Return (X, Y) of the center of cell containing provided text 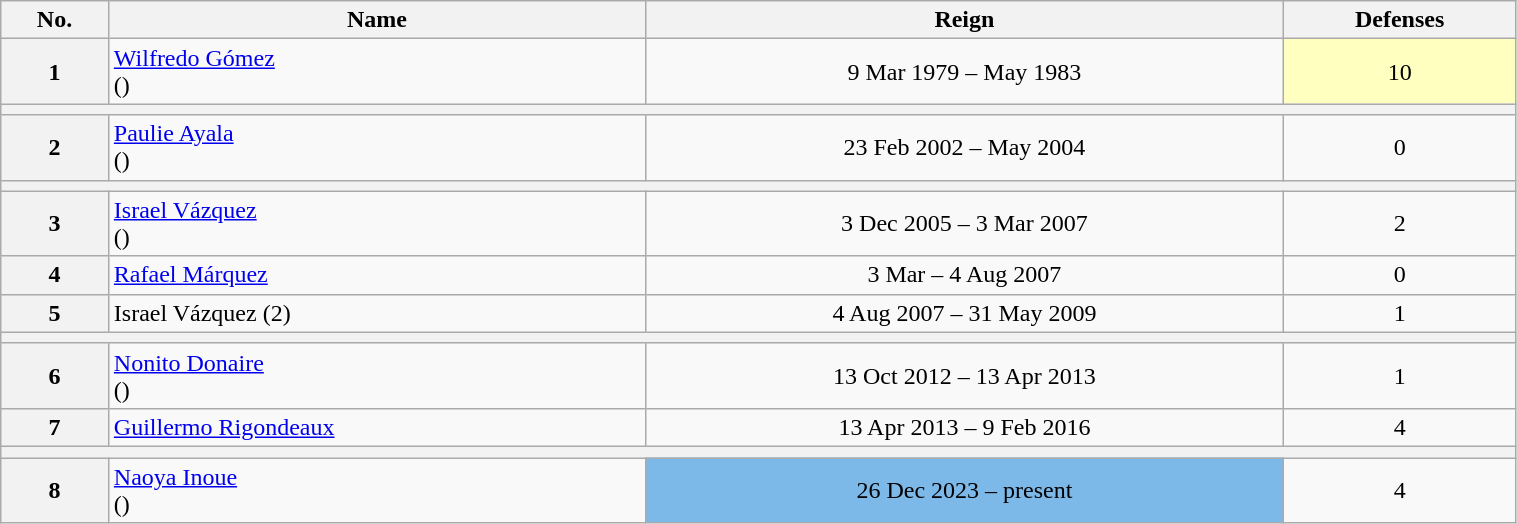
Naoya Inoue() (376, 490)
Reign (965, 20)
8 (55, 490)
Wilfredo Gómez() (376, 72)
3 Mar – 4 Aug 2007 (965, 275)
6 (55, 376)
5 (55, 313)
9 Mar 1979 – May 1983 (965, 72)
Israel Vázquez() (376, 224)
7 (55, 427)
Nonito Donaire() (376, 376)
Israel Vázquez (2) (376, 313)
4 Aug 2007 – 31 May 2009 (965, 313)
Guillermo Rigondeaux (376, 427)
23 Feb 2002 – May 2004 (965, 148)
13 Apr 2013 – 9 Feb 2016 (965, 427)
10 (1400, 72)
3 (55, 224)
Defenses (1400, 20)
Paulie Ayala() (376, 148)
3 Dec 2005 – 3 Mar 2007 (965, 224)
13 Oct 2012 – 13 Apr 2013 (965, 376)
No. (55, 20)
Rafael Márquez (376, 275)
Name (376, 20)
26 Dec 2023 – present (965, 490)
